Determine the (X, Y) coordinate at the center of the cell enclosing the given text.  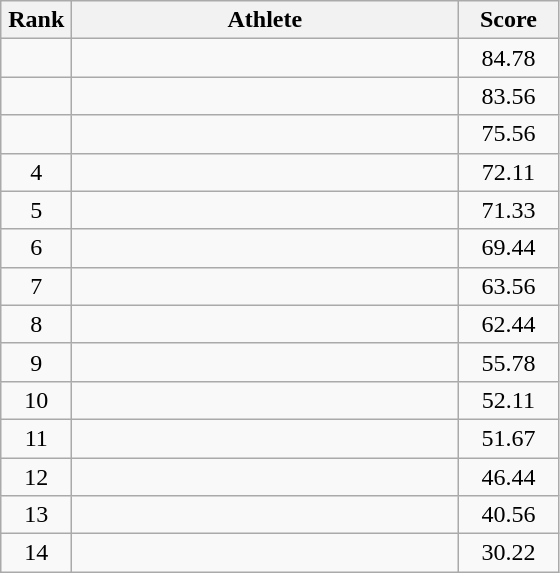
10 (36, 400)
46.44 (508, 477)
84.78 (508, 58)
8 (36, 324)
69.44 (508, 248)
Athlete (265, 20)
30.22 (508, 553)
12 (36, 477)
11 (36, 438)
5 (36, 210)
63.56 (508, 286)
13 (36, 515)
6 (36, 248)
72.11 (508, 172)
75.56 (508, 134)
Score (508, 20)
83.56 (508, 96)
71.33 (508, 210)
52.11 (508, 400)
Rank (36, 20)
55.78 (508, 362)
4 (36, 172)
51.67 (508, 438)
62.44 (508, 324)
40.56 (508, 515)
7 (36, 286)
14 (36, 553)
9 (36, 362)
